Output the [X, Y] coordinate of the center of the cell containing the given text.  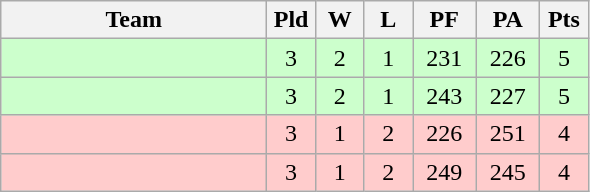
227 [508, 96]
231 [444, 58]
Team [134, 20]
PA [508, 20]
249 [444, 172]
Pts [564, 20]
Pld [292, 20]
245 [508, 172]
PF [444, 20]
W [340, 20]
L [388, 20]
251 [508, 134]
243 [444, 96]
